Output the [X, Y] coordinate of the center of the cell containing the given text.  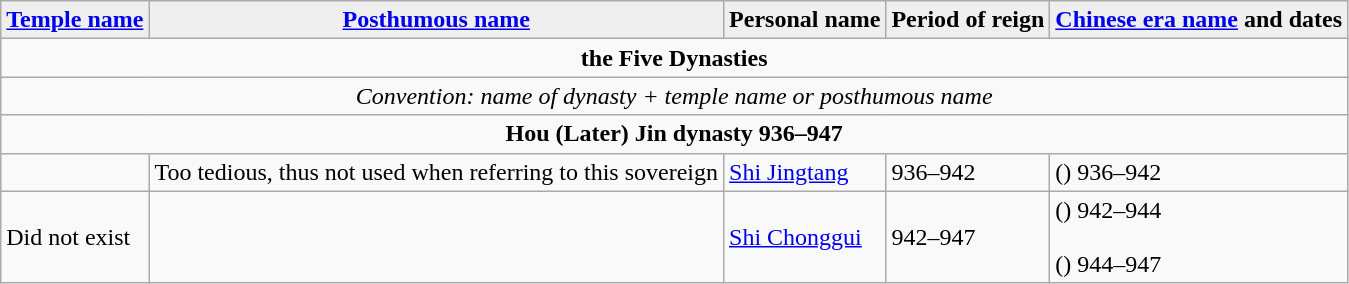
Shi Jingtang [805, 172]
the Five Dynasties [674, 58]
Period of reign [968, 20]
() 942–944 () 944–947 [1199, 237]
() 936–942 [1199, 172]
Temple name [75, 20]
Posthumous name [436, 20]
Chinese era name and dates [1199, 20]
Convention: name of dynasty + temple name or posthumous name [674, 96]
Hou (Later) Jin dynasty 936–947 [674, 134]
Too tedious, thus not used when referring to this sovereign [436, 172]
Did not exist [75, 237]
Shi Chonggui [805, 237]
Personal name [805, 20]
936–942 [968, 172]
942–947 [968, 237]
